For the text-containing cell, return its midpoint in [x, y] coordinate format. 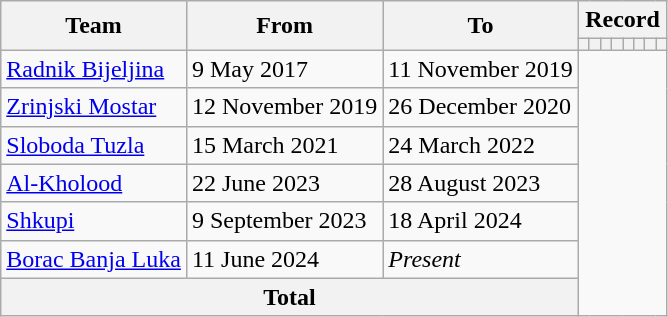
To [480, 26]
Record [622, 20]
Total [290, 297]
Sloboda Tuzla [94, 145]
26 December 2020 [480, 107]
18 April 2024 [480, 221]
12 November 2019 [284, 107]
22 June 2023 [284, 183]
Radnik Bijeljina [94, 69]
15 March 2021 [284, 145]
9 May 2017 [284, 69]
11 November 2019 [480, 69]
11 June 2024 [284, 259]
Team [94, 26]
Zrinjski Mostar [94, 107]
From [284, 26]
Borac Banja Luka [94, 259]
9 September 2023 [284, 221]
24 March 2022 [480, 145]
Present [480, 259]
28 August 2023 [480, 183]
Shkupi [94, 221]
Al-Kholood [94, 183]
